Pinpoint the cell where the given text exists, returning its (X, Y) midpoint coordinate. 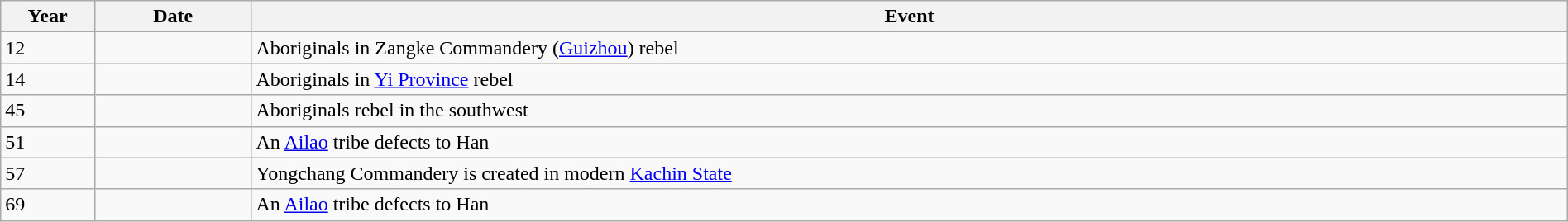
Yongchang Commandery is created in modern Kachin State (910, 173)
51 (48, 142)
Event (910, 17)
Date (172, 17)
12 (48, 48)
Aboriginals rebel in the southwest (910, 111)
45 (48, 111)
14 (48, 79)
57 (48, 173)
Aboriginals in Yi Province rebel (910, 79)
Year (48, 17)
Aboriginals in Zangke Commandery (Guizhou) rebel (910, 48)
69 (48, 205)
